Return (x, y) of the center of cell containing provided text 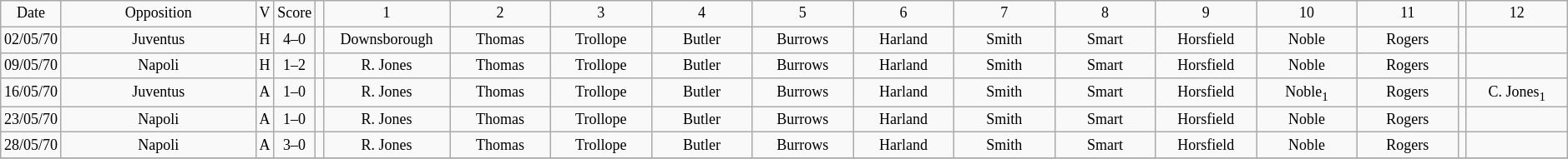
Downsborough (387, 40)
2 (501, 13)
C. Jones1 (1516, 92)
7 (1004, 13)
12 (1516, 13)
3 (601, 13)
02/05/70 (32, 40)
10 (1308, 13)
Date (32, 13)
09/05/70 (32, 65)
Noble1 (1308, 92)
Opposition (159, 13)
6 (903, 13)
16/05/70 (32, 92)
11 (1408, 13)
4–0 (295, 40)
8 (1105, 13)
V (265, 13)
1 (387, 13)
28/05/70 (32, 145)
23/05/70 (32, 120)
9 (1206, 13)
3–0 (295, 145)
Score (295, 13)
1–2 (295, 65)
4 (701, 13)
5 (803, 13)
